Scan for the cell matching the given text and deliver its (x, y) coordinate at center. 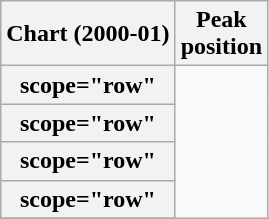
Peakposition (221, 34)
Chart (2000-01) (88, 34)
